Determine the [x, y] coordinate at the center of the cell enclosing the given text.  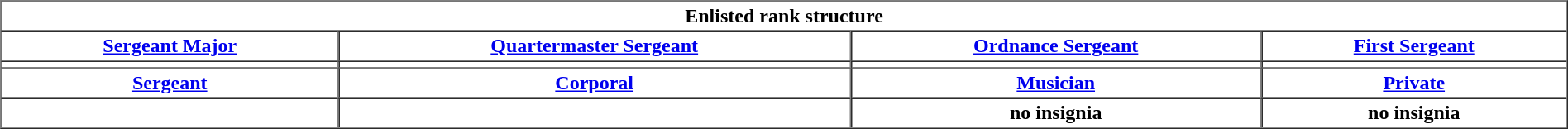
Enlisted rank structure [784, 17]
First Sergeant [1414, 46]
Musician [1055, 83]
Sergeant Major [170, 46]
Corporal [594, 83]
Ordnance Sergeant [1055, 46]
Private [1414, 83]
Sergeant [170, 83]
Quartermaster Sergeant [594, 46]
